Search for the cell housing the specified text and yield its [X, Y] center coordinate. 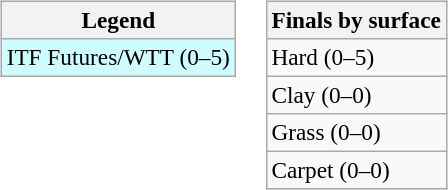
Clay (0–0) [356, 95]
Carpet (0–0) [356, 171]
Grass (0–0) [356, 133]
Finals by surface [356, 20]
Hard (0–5) [356, 57]
ITF Futures/WTT (0–5) [118, 57]
Legend [118, 20]
